Scan for the cell matching the given text and deliver its [X, Y] coordinate at center. 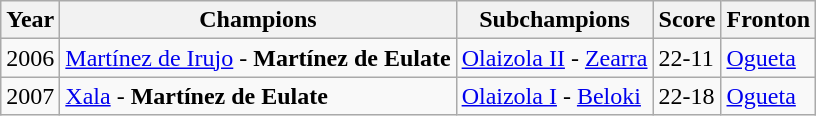
Subchampions [554, 20]
2007 [30, 96]
Olaizola II - Zearra [554, 58]
Champions [258, 20]
Fronton [768, 20]
Martínez de Irujo - Martínez de Eulate [258, 58]
Xala - Martínez de Eulate [258, 96]
Olaizola I - Beloki [554, 96]
Year [30, 20]
22-11 [687, 58]
2006 [30, 58]
Score [687, 20]
22-18 [687, 96]
